From the cell containing the given text, extract its center point as (x, y) coordinate. 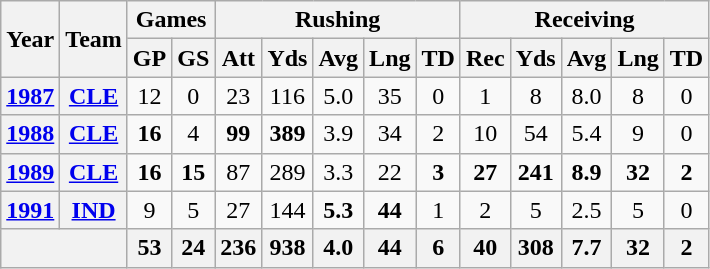
87 (238, 172)
53 (149, 248)
Att (238, 58)
Team (94, 39)
10 (485, 134)
3.3 (338, 172)
GP (149, 58)
236 (238, 248)
23 (238, 96)
4.0 (338, 248)
5.3 (338, 210)
15 (194, 172)
54 (536, 134)
99 (238, 134)
5.0 (338, 96)
144 (288, 210)
8.0 (586, 96)
1988 (30, 134)
308 (536, 248)
IND (94, 210)
116 (288, 96)
1989 (30, 172)
12 (149, 96)
22 (390, 172)
Games (170, 20)
24 (194, 248)
40 (485, 248)
389 (288, 134)
241 (536, 172)
8.9 (586, 172)
34 (390, 134)
7.7 (586, 248)
5.4 (586, 134)
Receiving (584, 20)
4 (194, 134)
289 (288, 172)
6 (438, 248)
1991 (30, 210)
Rushing (338, 20)
3 (438, 172)
GS (194, 58)
2.5 (586, 210)
Year (30, 39)
Rec (485, 58)
1987 (30, 96)
938 (288, 248)
35 (390, 96)
3.9 (338, 134)
